Return (x, y) of the center of cell containing provided text 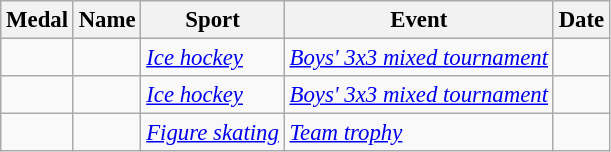
Figure skating (212, 133)
Name (107, 20)
Team trophy (418, 133)
Event (418, 20)
Sport (212, 20)
Date (581, 20)
Medal (38, 20)
